Find where the given text appears and provide that cell's center as (X, Y) coordinate. 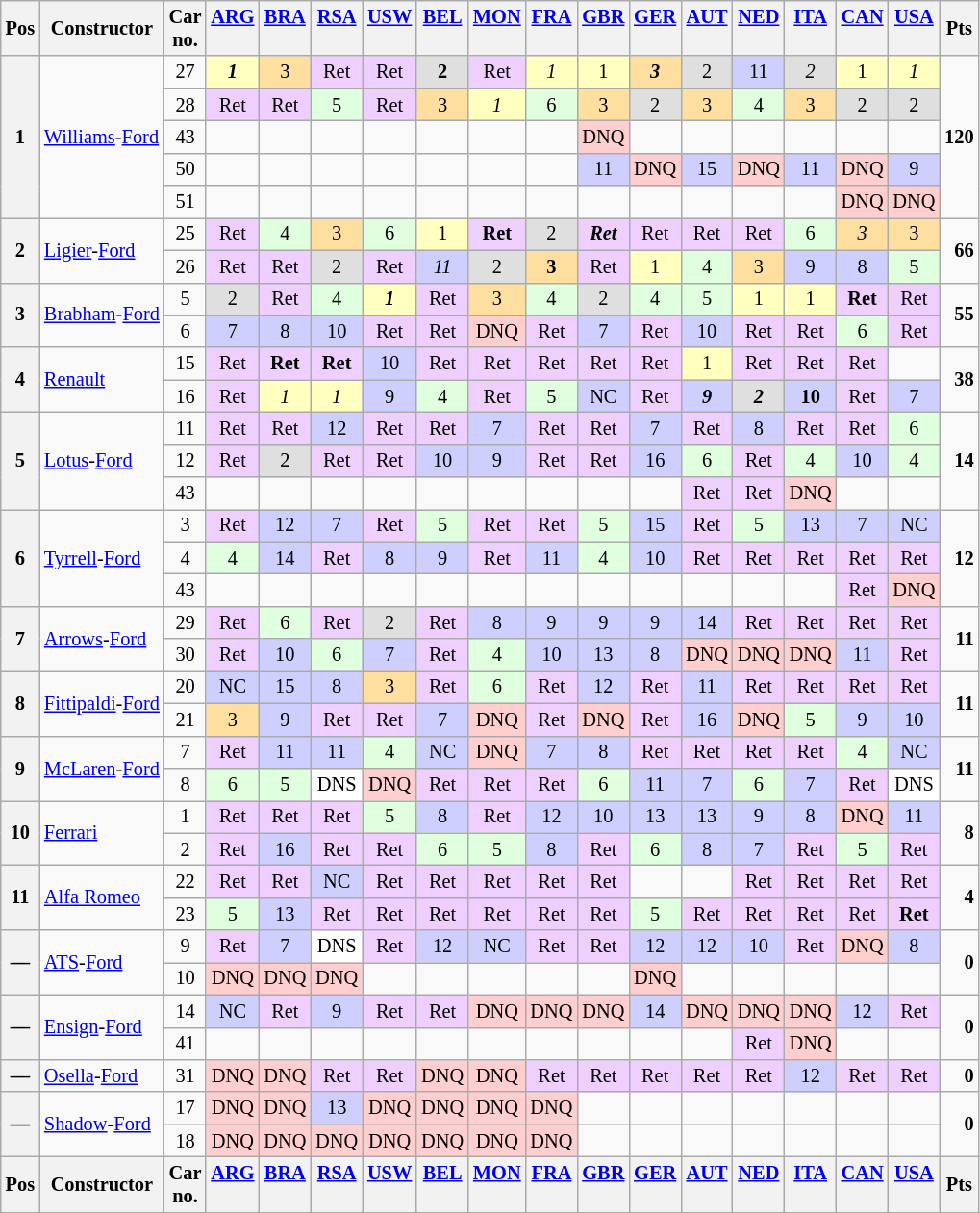
22 (186, 881)
Alfa Romeo (102, 897)
Shadow-Ford (102, 1124)
Lotus-Ford (102, 460)
28 (186, 105)
Fittipaldi-Ford (102, 702)
Renault (102, 379)
Tyrrell-Ford (102, 558)
23 (186, 914)
31 (186, 1075)
26 (186, 266)
ATS-Ford (102, 962)
41 (186, 1044)
66 (959, 250)
Ligier-Ford (102, 250)
50 (186, 169)
21 (186, 720)
18 (186, 1141)
55 (959, 316)
McLaren-Ford (102, 768)
29 (186, 622)
25 (186, 234)
51 (186, 202)
20 (186, 687)
Arrows-Ford (102, 639)
38 (959, 379)
Ensign-Ford (102, 1027)
120 (959, 137)
Ferrari (102, 833)
17 (186, 1108)
30 (186, 655)
Brabham-Ford (102, 316)
27 (186, 72)
Osella-Ford (102, 1075)
Williams-Ford (102, 137)
